Output the (X, Y) coordinate of the center of the cell containing the given text.  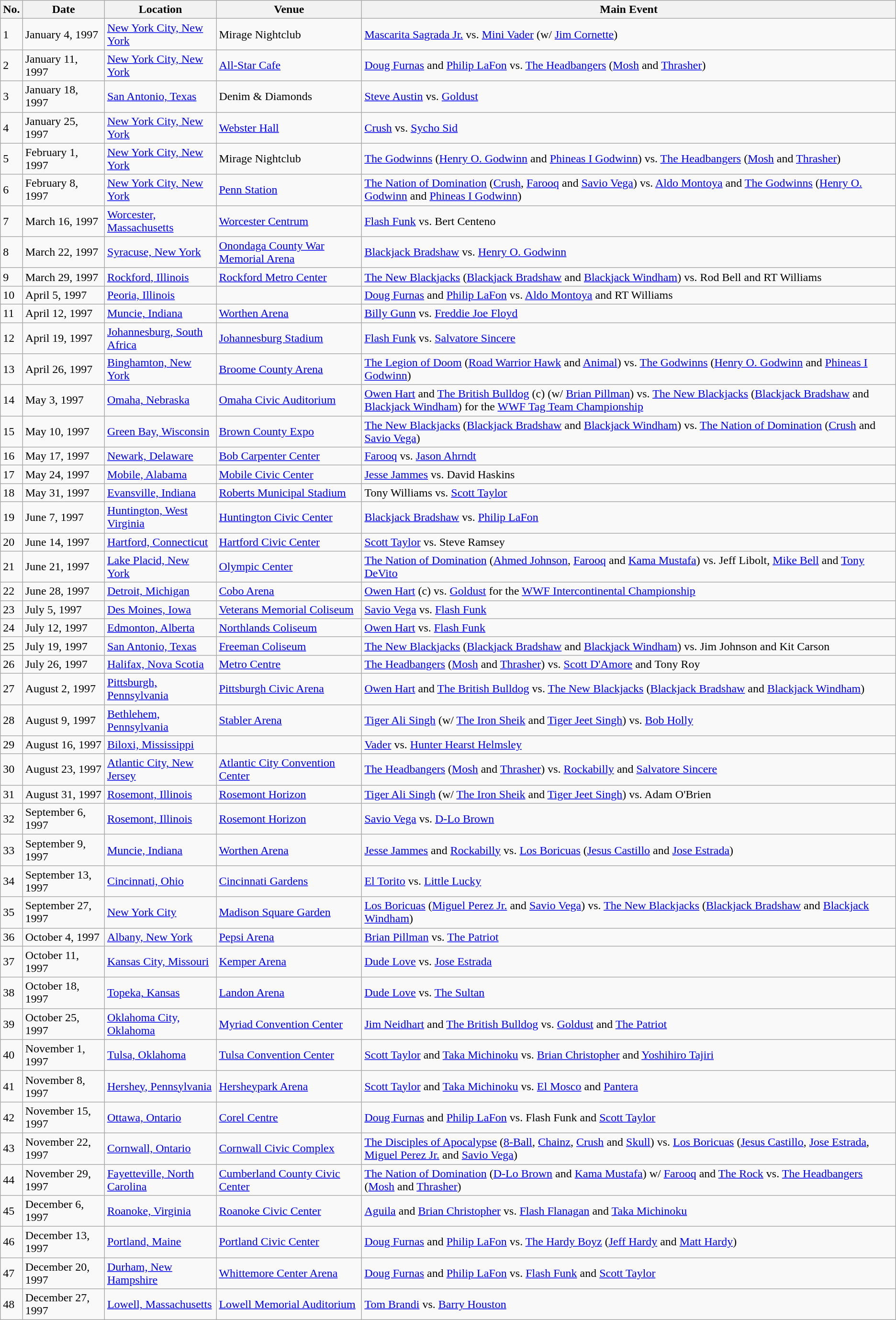
46 (11, 1242)
20 (11, 542)
Scott Taylor vs. Steve Ramsey (629, 542)
18 (11, 493)
The New Blackjacks (Blackjack Bradshaw and Blackjack Windham) vs. Jim Johnson and Kit Carson (629, 646)
Fayetteville, North Carolina (160, 1180)
November 22, 1997 (63, 1148)
June 14, 1997 (63, 542)
December 13, 1997 (63, 1242)
Savio Vega vs. D-Lo Brown (629, 819)
Huntington, West Virginia (160, 517)
37 (11, 961)
July 19, 1997 (63, 646)
Edmonton, Alberta (160, 628)
May 10, 1997 (63, 432)
Owen Hart vs. Flash Funk (629, 628)
March 16, 1997 (63, 221)
October 18, 1997 (63, 993)
13 (11, 370)
Tiger Ali Singh (w/ The Iron Sheik and Tiger Jeet Singh) vs. Adam O'Brien (629, 794)
Onondaga County War Memorial Arena (289, 252)
October 11, 1997 (63, 961)
September 9, 1997 (63, 850)
The Godwinns (Henry O. Godwinn and Phineas I Godwinn) vs. The Headbangers (Mosh and Thrasher) (629, 159)
44 (11, 1180)
January 25, 1997 (63, 127)
August 31, 1997 (63, 794)
Landon Arena (289, 993)
Veterans Memorial Coliseum (289, 609)
Syracuse, New York (160, 252)
15 (11, 432)
47 (11, 1274)
Location (160, 10)
17 (11, 474)
Newark, Delaware (160, 456)
September 13, 1997 (63, 881)
Peoria, Illinois (160, 295)
Roanoke Civic Center (289, 1211)
July 12, 1997 (63, 628)
Worcester, Massachusetts (160, 221)
3 (11, 97)
4 (11, 127)
Mascarita Sagrada Jr. vs. Mini Vader (w/ Jim Cornette) (629, 34)
Lowell Memorial Auditorium (289, 1304)
Owen Hart and The British Bulldog vs. The New Blackjacks (Blackjack Bradshaw and Blackjack Windham) (629, 688)
12 (11, 338)
August 16, 1997 (63, 745)
45 (11, 1211)
23 (11, 609)
November 15, 1997 (63, 1117)
March 22, 1997 (63, 252)
Flash Funk vs. Bert Centeno (629, 221)
Detroit, Michigan (160, 591)
Binghamton, New York (160, 370)
Des Moines, Iowa (160, 609)
30 (11, 770)
14 (11, 400)
Hersheypark Arena (289, 1086)
Atlantic City, New Jersey (160, 770)
Johannesburg Stadium (289, 338)
Hartford, Connecticut (160, 542)
Venue (289, 10)
January 11, 1997 (63, 65)
The Nation of Domination (D-Lo Brown and Kama Mustafa) w/ Farooq and The Rock vs. The Headbangers (Mosh and Thrasher) (629, 1180)
May 3, 1997 (63, 400)
38 (11, 993)
May 24, 1997 (63, 474)
Lowell, Massachusetts (160, 1304)
September 6, 1997 (63, 819)
41 (11, 1086)
42 (11, 1117)
Freeman Coliseum (289, 646)
5 (11, 159)
Savio Vega vs. Flash Funk (629, 609)
Doug Furnas and Philip LaFon vs. The Headbangers (Mosh and Thrasher) (629, 65)
Cobo Arena (289, 591)
Date (63, 10)
December 27, 1997 (63, 1304)
All-Star Cafe (289, 65)
16 (11, 456)
August 23, 1997 (63, 770)
Owen Hart (c) vs. Goldust for the WWF Intercontinental Championship (629, 591)
24 (11, 628)
11 (11, 313)
December 6, 1997 (63, 1211)
Johannesburg, South Africa (160, 338)
El Torito vs. Little Lucky (629, 881)
May 31, 1997 (63, 493)
The Headbangers (Mosh and Thrasher) vs. Scott D'Amore and Tony Roy (629, 664)
July 5, 1997 (63, 609)
Topeka, Kansas (160, 993)
Kemper Arena (289, 961)
Mobile, Alabama (160, 474)
Doug Furnas and Philip LaFon vs. Aldo Montoya and RT Williams (629, 295)
39 (11, 1024)
The Nation of Domination (Crush, Farooq and Savio Vega) vs. Aldo Montoya and The Godwinns (Henry O. Godwinn and Phineas I Godwinn) (629, 190)
Los Boricuas (Miguel Perez Jr. and Savio Vega) vs. The New Blackjacks (Blackjack Bradshaw and Blackjack Windham) (629, 913)
Lake Placid, New York (160, 567)
Tom Brandi vs. Barry Houston (629, 1304)
Madison Square Garden (289, 913)
Myriad Convention Center (289, 1024)
Blackjack Bradshaw vs. Philip LaFon (629, 517)
Northlands Coliseum (289, 628)
Pittsburgh, Pennsylvania (160, 688)
Hershey, Pennsylvania (160, 1086)
Bob Carpenter Center (289, 456)
Crush vs. Sycho Sid (629, 127)
Omaha Civic Auditorium (289, 400)
Jesse Jammes vs. David Haskins (629, 474)
The Disciples of Apocalypse (8-Ball, Chainz, Crush and Skull) vs. Los Boricuas (Jesus Castillo, Jose Estrada, Miguel Perez Jr. and Savio Vega) (629, 1148)
Bethlehem, Pennsylvania (160, 720)
Denim & Diamonds (289, 97)
February 1, 1997 (63, 159)
Dude Love vs. Jose Estrada (629, 961)
6 (11, 190)
Oklahoma City, Oklahoma (160, 1024)
Dude Love vs. The Sultan (629, 993)
The New Blackjacks (Blackjack Bradshaw and Blackjack Windham) vs. The Nation of Domination (Crush and Savio Vega) (629, 432)
Main Event (629, 10)
Omaha, Nebraska (160, 400)
21 (11, 567)
Green Bay, Wisconsin (160, 432)
Biloxi, Mississippi (160, 745)
Ottawa, Ontario (160, 1117)
Scott Taylor and Taka Michinoku vs. Brian Christopher and Yoshihiro Tajiri (629, 1055)
November 1, 1997 (63, 1055)
Blackjack Bradshaw vs. Henry O. Godwinn (629, 252)
October 25, 1997 (63, 1024)
26 (11, 664)
Halifax, Nova Scotia (160, 664)
Billy Gunn vs. Freddie Joe Floyd (629, 313)
34 (11, 881)
Brian Pillman vs. The Patriot (629, 937)
The New Blackjacks (Blackjack Bradshaw and Blackjack Windham) vs. Rod Bell and RT Williams (629, 277)
Tony Williams vs. Scott Taylor (629, 493)
May 17, 1997 (63, 456)
Vader vs. Hunter Hearst Helmsley (629, 745)
February 8, 1997 (63, 190)
Flash Funk vs. Salvatore Sincere (629, 338)
April 19, 1997 (63, 338)
Atlantic City Convention Center (289, 770)
Roberts Municipal Stadium (289, 493)
9 (11, 277)
October 4, 1997 (63, 937)
Roanoke, Virginia (160, 1211)
August 9, 1997 (63, 720)
28 (11, 720)
36 (11, 937)
Mobile Civic Center (289, 474)
31 (11, 794)
Durham, New Hampshire (160, 1274)
35 (11, 913)
1 (11, 34)
Jim Neidhart and The British Bulldog vs. Goldust and The Patriot (629, 1024)
Aguila and Brian Christopher vs. Flash Flanagan and Taka Michinoku (629, 1211)
Portland, Maine (160, 1242)
Cincinnati Gardens (289, 881)
August 2, 1997 (63, 688)
29 (11, 745)
September 27, 1997 (63, 913)
Olympic Center (289, 567)
Portland Civic Center (289, 1242)
48 (11, 1304)
22 (11, 591)
Cornwall, Ontario (160, 1148)
New York City (160, 913)
July 26, 1997 (63, 664)
November 8, 1997 (63, 1086)
Scott Taylor and Taka Michinoku vs. El Mosco and Pantera (629, 1086)
Cornwall Civic Complex (289, 1148)
Steve Austin vs. Goldust (629, 97)
19 (11, 517)
27 (11, 688)
Webster Hall (289, 127)
Tulsa Convention Center (289, 1055)
Albany, New York (160, 937)
Cumberland County Civic Center (289, 1180)
Corel Centre (289, 1117)
June 21, 1997 (63, 567)
Worcester Centrum (289, 221)
January 4, 1997 (63, 34)
Pepsi Arena (289, 937)
June 28, 1997 (63, 591)
Doug Furnas and Philip LaFon vs. The Hardy Boyz (Jeff Hardy and Matt Hardy) (629, 1242)
January 18, 1997 (63, 97)
8 (11, 252)
April 12, 1997 (63, 313)
Jesse Jammes and Rockabilly vs. Los Boricuas (Jesus Castillo and Jose Estrada) (629, 850)
April 26, 1997 (63, 370)
Metro Centre (289, 664)
33 (11, 850)
25 (11, 646)
Whittemore Center Arena (289, 1274)
Cincinnati, Ohio (160, 881)
43 (11, 1148)
2 (11, 65)
The Headbangers (Mosh and Thrasher) vs. Rockabilly and Salvatore Sincere (629, 770)
June 7, 1997 (63, 517)
Pittsburgh Civic Arena (289, 688)
40 (11, 1055)
Rockford, Illinois (160, 277)
No. (11, 10)
Tulsa, Oklahoma (160, 1055)
The Nation of Domination (Ahmed Johnson, Farooq and Kama Mustafa) vs. Jeff Libolt, Mike Bell and Tony DeVito (629, 567)
Penn Station (289, 190)
April 5, 1997 (63, 295)
Huntington Civic Center (289, 517)
March 29, 1997 (63, 277)
Evansville, Indiana (160, 493)
Broome County Arena (289, 370)
Farooq vs. Jason Ahrndt (629, 456)
Hartford Civic Center (289, 542)
Kansas City, Missouri (160, 961)
32 (11, 819)
Rockford Metro Center (289, 277)
December 20, 1997 (63, 1274)
The Legion of Doom (Road Warrior Hawk and Animal) vs. The Godwinns (Henry O. Godwinn and Phineas I Godwinn) (629, 370)
7 (11, 221)
Brown County Expo (289, 432)
Tiger Ali Singh (w/ The Iron Sheik and Tiger Jeet Singh) vs. Bob Holly (629, 720)
Stabler Arena (289, 720)
November 29, 1997 (63, 1180)
10 (11, 295)
